Extract the [X, Y] coordinate from the center of the cell holding the provided text.  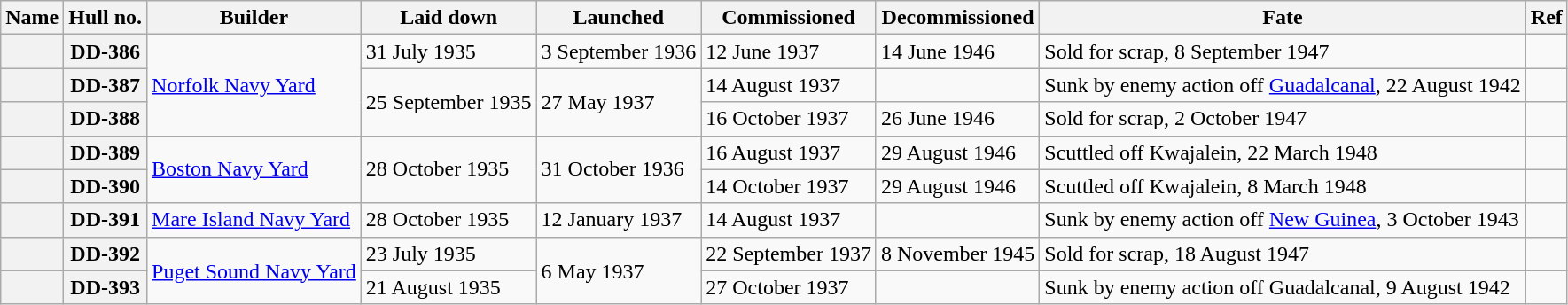
16 October 1937 [789, 119]
12 January 1937 [619, 220]
31 October 1936 [619, 169]
14 October 1937 [789, 186]
DD-391 [105, 220]
3 September 1936 [619, 51]
Fate [1283, 18]
Norfolk Navy Yard [254, 85]
DD-390 [105, 186]
14 June 1946 [957, 51]
27 May 1937 [619, 102]
Builder [254, 18]
Scuttled off Kwajalein, 8 March 1948 [1283, 186]
22 September 1937 [789, 254]
Boston Navy Yard [254, 169]
31 July 1935 [449, 51]
Decommissioned [957, 18]
23 July 1935 [449, 254]
Laid down [449, 18]
DD-393 [105, 287]
Sunk by enemy action off Guadalcanal, 22 August 1942 [1283, 85]
Launched [619, 18]
Sold for scrap, 2 October 1947 [1283, 119]
Hull no. [105, 18]
DD-386 [105, 51]
Mare Island Navy Yard [254, 220]
Ref [1546, 18]
16 August 1937 [789, 152]
Name [32, 18]
25 September 1935 [449, 102]
21 August 1935 [449, 287]
Sold for scrap, 18 August 1947 [1283, 254]
Scuttled off Kwajalein, 22 March 1948 [1283, 152]
26 June 1946 [957, 119]
Sunk by enemy action off Guadalcanal, 9 August 1942 [1283, 287]
DD-389 [105, 152]
12 June 1937 [789, 51]
6 May 1937 [619, 270]
DD-387 [105, 85]
Sold for scrap, 8 September 1947 [1283, 51]
Sunk by enemy action off New Guinea, 3 October 1943 [1283, 220]
Commissioned [789, 18]
27 October 1937 [789, 287]
DD-392 [105, 254]
DD-388 [105, 119]
Puget Sound Navy Yard [254, 270]
8 November 1945 [957, 254]
